Scan for the cell matching the given text and deliver its [x, y] coordinate at center. 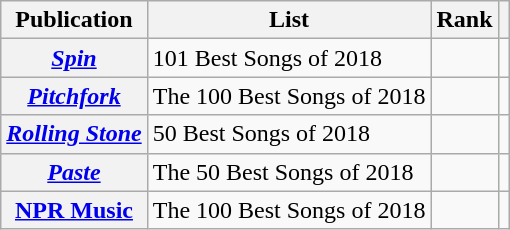
The 50 Best Songs of 2018 [289, 172]
50 Best Songs of 2018 [289, 134]
Pitchfork [74, 96]
Publication [74, 20]
Rank [464, 20]
101 Best Songs of 2018 [289, 58]
List [289, 20]
NPR Music [74, 210]
Rolling Stone [74, 134]
Spin [74, 58]
Paste [74, 172]
